Identify which cell holds the provided text, then report its (X, Y) central coordinate. 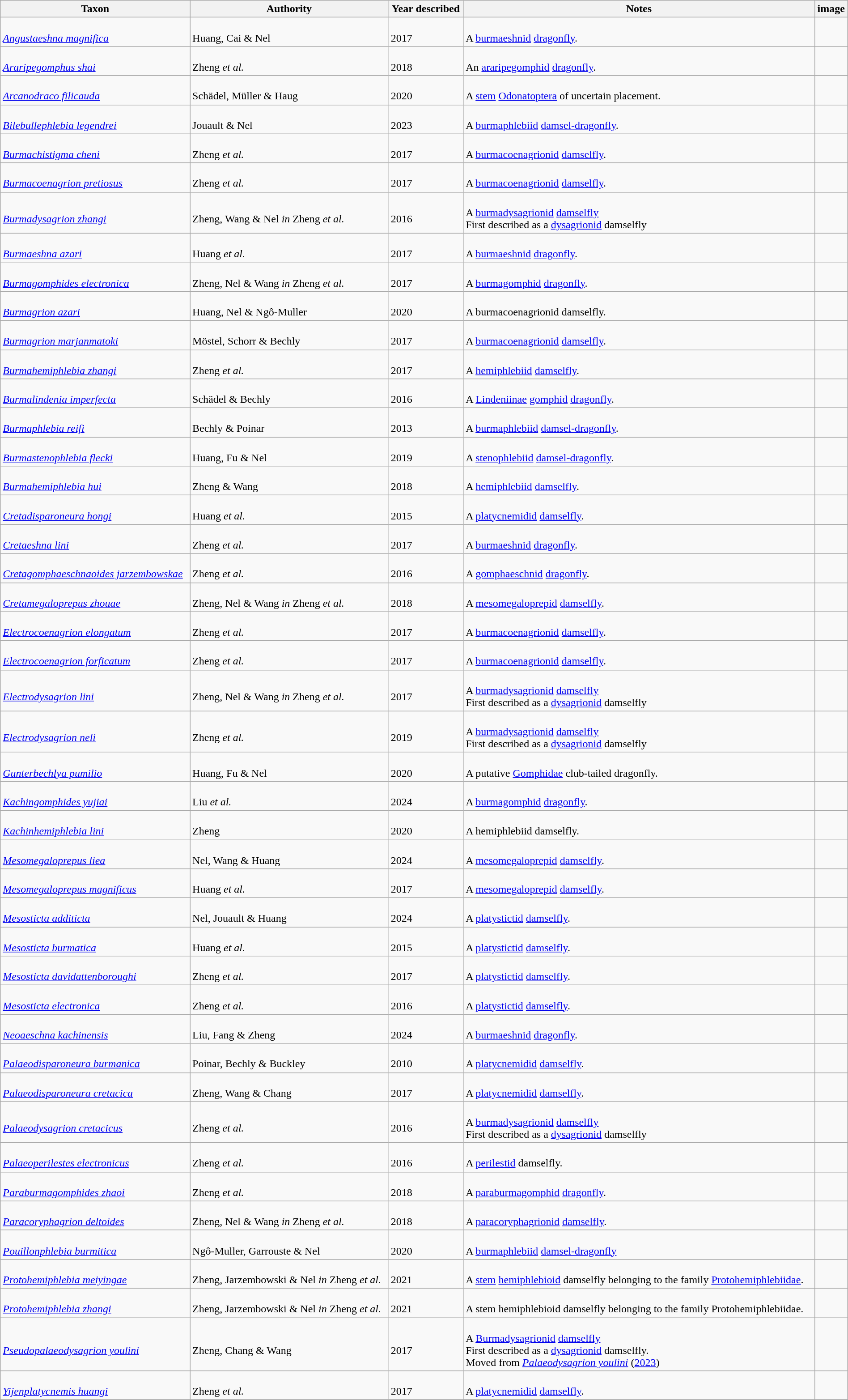
A gomphaeschnid dragonfly. (639, 568)
Nel, Wang & Huang (289, 854)
Protohemiphlebia zhangi (95, 1303)
Taxon (95, 9)
A putative Gomphidae club-tailed dragonfly. (639, 767)
Notes (639, 9)
Araripegomphus shai (95, 61)
Cretamegaloprepus zhouae (95, 597)
Burmagrion azari (95, 306)
Schädel & Bechly (289, 394)
image (831, 9)
2013 (426, 422)
Electrodysagrion lini (95, 690)
Gunterbechlya pumilio (95, 767)
Electrocoenagrion elongatum (95, 626)
Electrocoenagrion forficatum (95, 655)
Burmahemiphlebia zhangi (95, 364)
Mesomegaloprepus liea (95, 854)
Electrodysagrion neli (95, 732)
Arcanodraco filicauda (95, 90)
Zheng (289, 825)
Palaeodysagrion cretacicus (95, 1122)
An araripegomphid dragonfly. (639, 61)
Cretagomphaeschnaoides jarzembowskae (95, 568)
Poinar, Bechly & Buckley (289, 1058)
A Lindeniinae gomphid dragonfly. (639, 394)
Möstel, Schorr & Bechly (289, 335)
Bechly & Poinar (289, 422)
Jouault & Nel (289, 119)
Liu et al. (289, 796)
A perilestid damselfly. (639, 1157)
Burmachistigma cheni (95, 149)
Burmadysagrion zhangi (95, 213)
Nel, Jouault & Huang (289, 913)
Angustaeshna magnifica (95, 32)
Pouillonphlebia burmitica (95, 1245)
Paracoryphagrion deltoides (95, 1215)
Zheng & Wang (289, 481)
2023 (426, 119)
A paracoryphagrionid damselfly. (639, 1215)
Neoaeschna kachinensis (95, 1029)
Liu, Fang & Zheng (289, 1029)
Kachingomphides yujiai (95, 796)
2010 (426, 1058)
Authority (289, 9)
A stenophlebiid damsel-dragonfly. (639, 452)
Burmalindenia imperfecta (95, 394)
Mesosticta burmatica (95, 941)
Mesosticta electronica (95, 1000)
Palaeodisparoneura cretacica (95, 1087)
Yijenplatycnemis huangi (95, 1385)
Year described (426, 9)
Zheng, Wang & Nel in Zheng et al. (289, 213)
Burmagrion marjanmatoki (95, 335)
Kachinhemiphlebia lini (95, 825)
A paraburmagomphid dragonfly. (639, 1187)
Burmagomphides electronica (95, 277)
Cretadisparoneura hongi (95, 510)
Cretaeshna lini (95, 539)
Burmastenophlebia flecki (95, 452)
Mesosticta davidattenboroughi (95, 971)
Zheng, Chang & Wang (289, 1344)
Pseudopalaeodysagrion youlini (95, 1344)
A Burmadysagrionid damselfly First described as a dysagrionid damselfly.Moved from Palaeodysagrion youlini (2023) (639, 1344)
Palaeodisparoneura burmanica (95, 1058)
Huang, Nel & Ngô-Muller (289, 306)
Protohemiphlebia meiyingae (95, 1273)
Burmaeshna azari (95, 248)
Zheng, Wang & Chang (289, 1087)
Ngô-Muller, Garrouste & Nel (289, 1245)
A burmaphlebiid damsel-dragonfly (639, 1245)
Burmacoenagrion pretiosus (95, 177)
Mesomegaloprepus magnificus (95, 883)
Burmahemiphlebia hui (95, 481)
Burmaphlebia reifi (95, 422)
Mesosticta additicta (95, 913)
Schädel, Müller & Haug (289, 90)
Bilebullephlebia legendrei (95, 119)
Paraburmagomphides zhaoi (95, 1187)
A stem Odonatoptera of uncertain placement. (639, 90)
Palaeoperilestes electronicus (95, 1157)
Huang, Cai & Nel (289, 32)
